Detect which cell encompasses the target text, then output its [x, y] center coordinate. 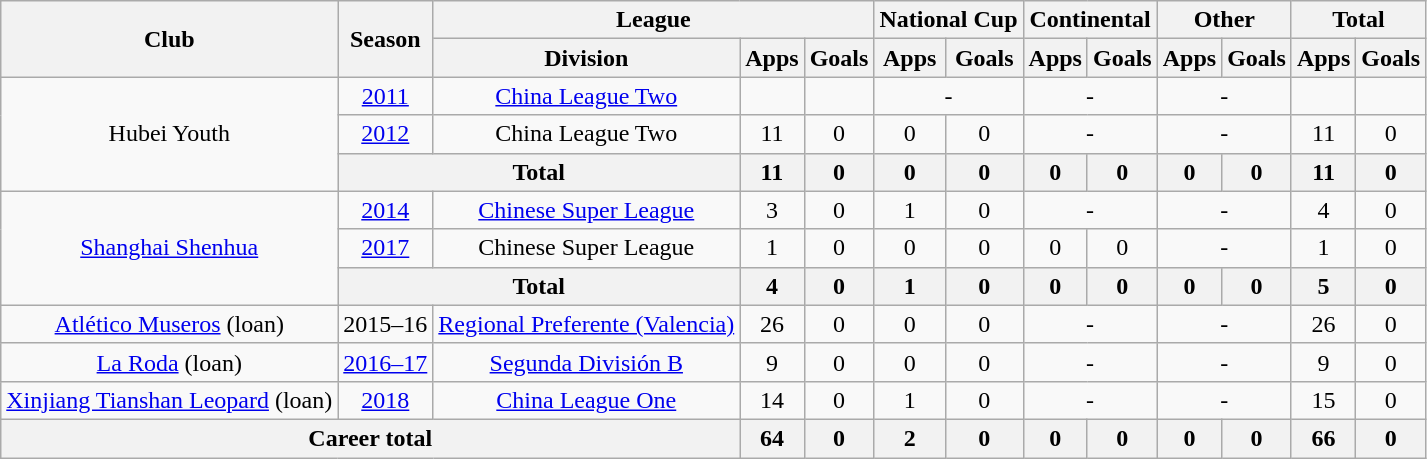
Segunda División B [586, 362]
China League One [586, 400]
2016–17 [386, 362]
64 [772, 438]
3 [772, 210]
Continental [1090, 20]
2017 [386, 248]
Xinjiang Tianshan Leopard (loan) [170, 400]
Atlético Museros (loan) [170, 324]
2011 [386, 96]
League [654, 20]
15 [1323, 400]
2012 [386, 134]
La Roda (loan) [170, 362]
Hubei Youth [170, 134]
2 [910, 438]
14 [772, 400]
2018 [386, 400]
Division [586, 58]
Regional Preferente (Valencia) [586, 324]
5 [1323, 286]
Career total [370, 438]
Club [170, 39]
Shanghai Shenhua [170, 248]
2014 [386, 210]
2015–16 [386, 324]
Season [386, 39]
National Cup [948, 20]
Other [1224, 20]
66 [1323, 438]
